Determine the [x, y] coordinate at the center of the cell enclosing the given text.  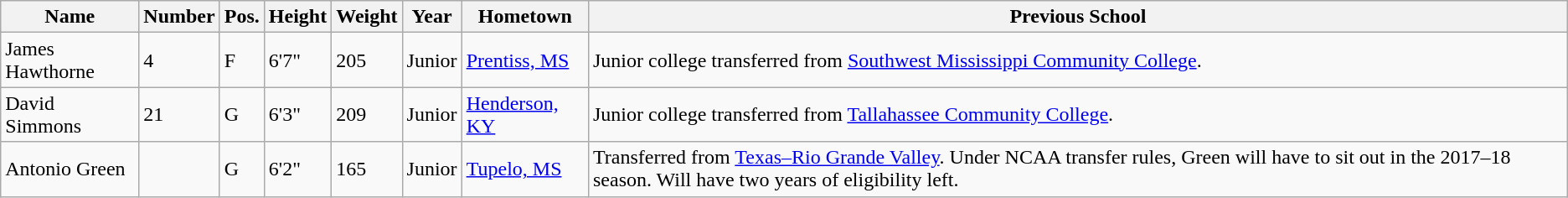
Pos. [241, 17]
Weight [367, 17]
Junior college transferred from Southwest Mississippi Community College. [1077, 60]
Junior college transferred from Tallahassee Community College. [1077, 114]
Antonio Green [70, 169]
6'2" [297, 169]
Previous School [1077, 17]
F [241, 60]
Number [179, 17]
David Simmons [70, 114]
165 [367, 169]
205 [367, 60]
Prentiss, MS [524, 60]
Tupelo, MS [524, 169]
Hometown [524, 17]
Henderson, KY [524, 114]
Height [297, 17]
Year [432, 17]
209 [367, 114]
James Hawthorne [70, 60]
4 [179, 60]
21 [179, 114]
6'7" [297, 60]
Name [70, 17]
6'3" [297, 114]
